For the text-containing cell, return its midpoint in [x, y] coordinate format. 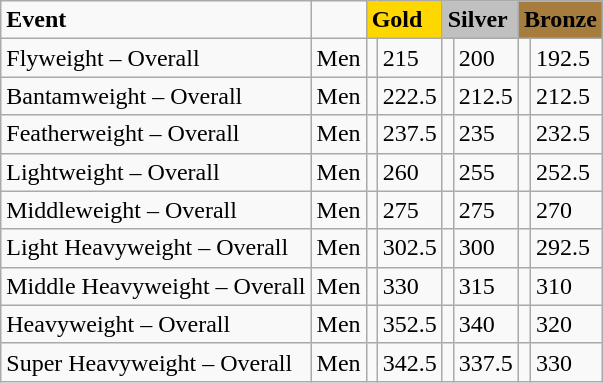
192.5 [567, 58]
342.5 [410, 362]
Gold [404, 20]
200 [486, 58]
302.5 [410, 248]
315 [486, 286]
Bantamweight – Overall [156, 96]
300 [486, 248]
237.5 [410, 134]
Event [156, 20]
235 [486, 134]
310 [567, 286]
Featherweight – Overall [156, 134]
255 [486, 172]
Heavyweight – Overall [156, 324]
292.5 [567, 248]
215 [410, 58]
352.5 [410, 324]
270 [567, 210]
337.5 [486, 362]
Super Heavyweight – Overall [156, 362]
Middleweight – Overall [156, 210]
Light Heavyweight – Overall [156, 248]
Flyweight – Overall [156, 58]
Bronze [560, 20]
Silver [480, 20]
320 [567, 324]
222.5 [410, 96]
260 [410, 172]
232.5 [567, 134]
Middle Heavyweight – Overall [156, 286]
340 [486, 324]
Lightweight – Overall [156, 172]
252.5 [567, 172]
